Determine the (x, y) coordinate at the center of the cell enclosing the given text.  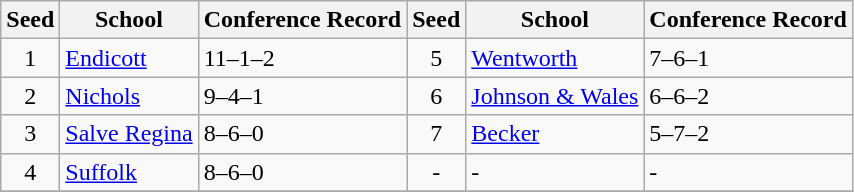
7–6–1 (748, 58)
Suffolk (129, 172)
Becker (555, 134)
3 (30, 134)
Nichols (129, 96)
11–1–2 (302, 58)
9–4–1 (302, 96)
6 (436, 96)
6–6–2 (748, 96)
Johnson & Wales (555, 96)
7 (436, 134)
1 (30, 58)
4 (30, 172)
5 (436, 58)
5–7–2 (748, 134)
Salve Regina (129, 134)
2 (30, 96)
Wentworth (555, 58)
Endicott (129, 58)
